Provide the (X, Y) coordinate of the cell's center where the given text is located.  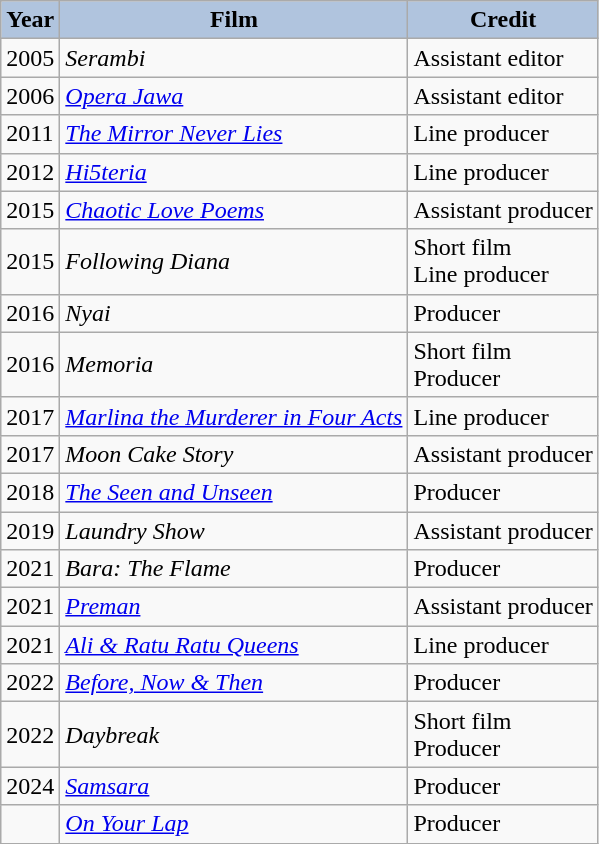
Hi5teria (234, 172)
On Your Lap (234, 824)
Following Diana (234, 262)
Ali & Ratu Ratu Queens (234, 645)
Serambi (234, 58)
Nyai (234, 313)
2024 (30, 786)
Bara: The Flame (234, 569)
2011 (30, 134)
Year (30, 20)
Opera Jawa (234, 96)
2012 (30, 172)
Samsara (234, 786)
Before, Now & Then (234, 683)
Credit (503, 20)
The Seen and Unseen (234, 492)
Daybreak (234, 734)
2018 (30, 492)
Chaotic Love Poems (234, 210)
Moon Cake Story (234, 454)
2006 (30, 96)
Film (234, 20)
Laundry Show (234, 531)
Marlina the Murderer in Four Acts (234, 416)
2019 (30, 531)
Short filmLine producer (503, 262)
Memoria (234, 364)
2005 (30, 58)
Preman (234, 607)
The Mirror Never Lies (234, 134)
